Scan for the cell matching the given text and deliver its (X, Y) coordinate at center. 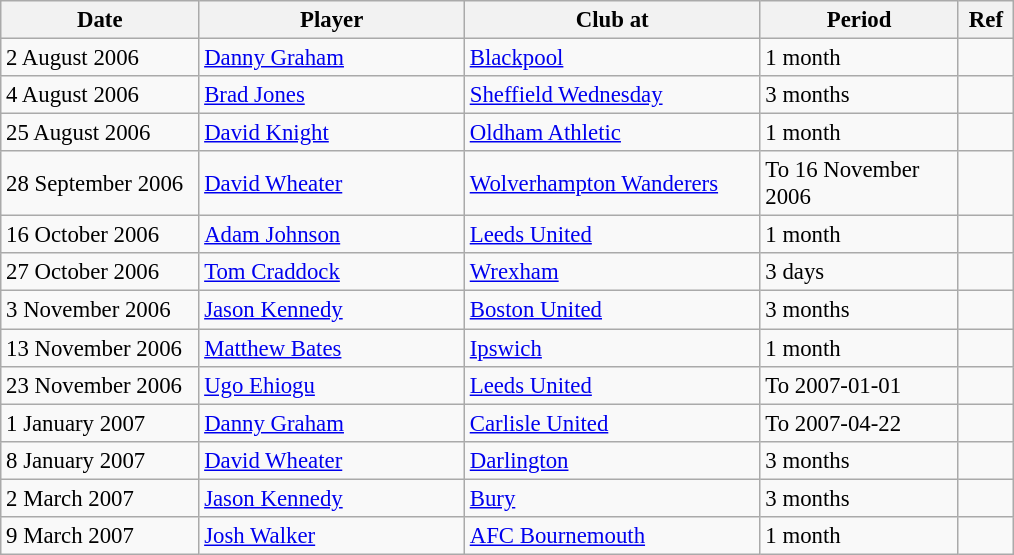
25 August 2006 (100, 133)
Date (100, 20)
Carlisle United (612, 423)
Oldham Athletic (612, 133)
Ugo Ehiogu (332, 385)
3 days (859, 273)
To 16 November 2006 (859, 184)
Blackpool (612, 58)
Wrexham (612, 273)
David Knight (332, 133)
Brad Jones (332, 95)
2 August 2006 (100, 58)
Ipswich (612, 348)
Adam Johnson (332, 235)
2 March 2007 (100, 498)
Period (859, 20)
Player (332, 20)
Ref (986, 20)
16 October 2006 (100, 235)
13 November 2006 (100, 348)
23 November 2006 (100, 385)
Matthew Bates (332, 348)
Josh Walker (332, 536)
27 October 2006 (100, 273)
4 August 2006 (100, 95)
Boston United (612, 310)
Wolverhampton Wanderers (612, 184)
Sheffield Wednesday (612, 95)
8 January 2007 (100, 460)
Darlington (612, 460)
1 January 2007 (100, 423)
28 September 2006 (100, 184)
3 November 2006 (100, 310)
To 2007-04-22 (859, 423)
AFC Bournemouth (612, 536)
Tom Craddock (332, 273)
Bury (612, 498)
9 March 2007 (100, 536)
Club at (612, 20)
To 2007-01-01 (859, 385)
